Return [x, y] of the center of cell containing provided text 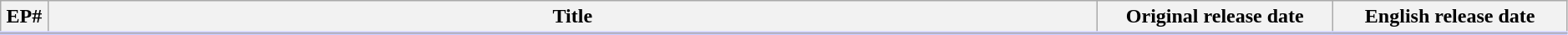
EP# [24, 17]
Original release date [1215, 17]
English release date [1450, 17]
Title [573, 17]
